For the text-containing cell, return its midpoint in (x, y) coordinate format. 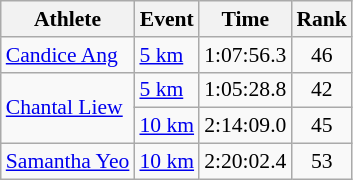
Samantha Yeo (68, 162)
Candice Ang (68, 55)
1:07:56.3 (245, 55)
Chantal Liew (68, 108)
2:14:09.0 (245, 126)
Time (245, 19)
42 (322, 90)
Athlete (68, 19)
46 (322, 55)
2:20:02.4 (245, 162)
53 (322, 162)
Rank (322, 19)
45 (322, 126)
Event (166, 19)
1:05:28.8 (245, 90)
